Output the [x, y] coordinate of the center of the cell containing the given text.  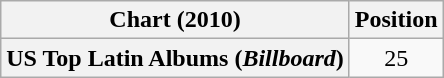
25 [396, 58]
Position [396, 20]
US Top Latin Albums (Billboard) [176, 58]
Chart (2010) [176, 20]
